From the cell containing the given text, extract its center point as (x, y) coordinate. 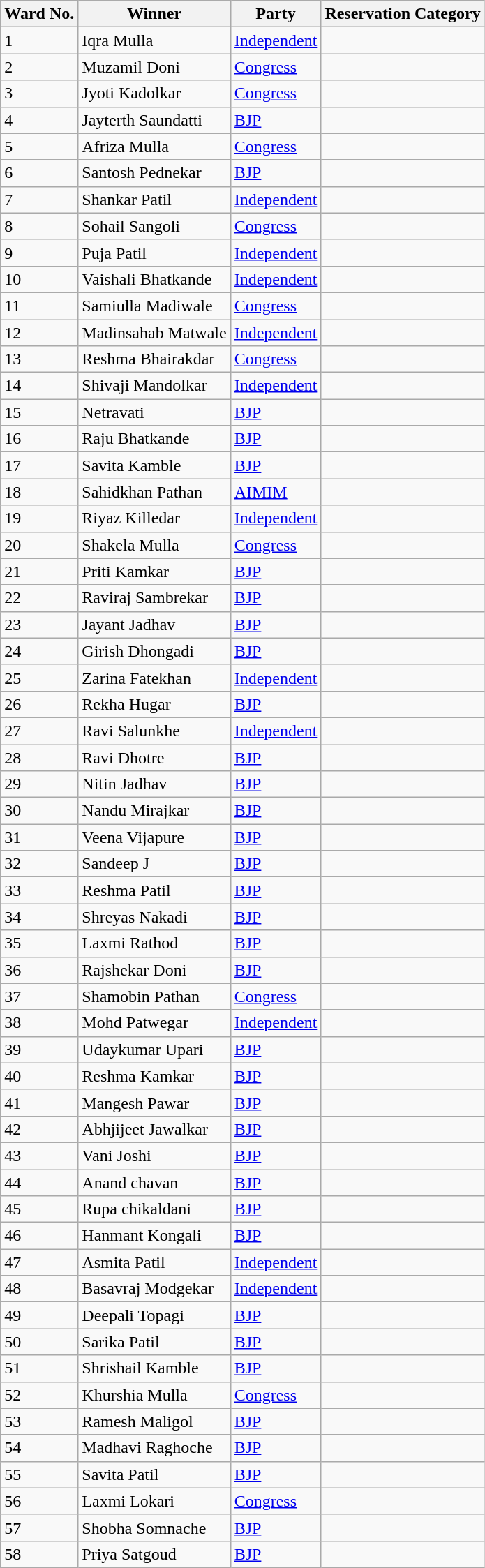
3 (39, 94)
Rajshekar Doni (154, 970)
Shamobin Pathan (154, 996)
Savita Kamble (154, 465)
Veena Vijapure (154, 837)
Udaykumar Upari (154, 1050)
11 (39, 306)
28 (39, 757)
Sandeep J (154, 864)
Shivaji Mandolkar (154, 386)
Reservation Category (403, 14)
Winner (154, 14)
Iqra Mulla (154, 40)
45 (39, 1209)
42 (39, 1129)
Afriza Mulla (154, 147)
Priti Kamkar (154, 572)
Sahidkhan Pathan (154, 492)
Reshma Kamkar (154, 1076)
17 (39, 465)
Abhjijeet Jawalkar (154, 1129)
44 (39, 1183)
Khurshia Mulla (154, 1395)
25 (39, 678)
41 (39, 1103)
Anand chavan (154, 1183)
Asmita Patil (154, 1262)
29 (39, 784)
24 (39, 651)
Madinsahab Matwale (154, 333)
Ravi Dhotre (154, 757)
Shakela Mulla (154, 545)
7 (39, 200)
Puja Patil (154, 253)
Shankar Patil (154, 200)
Jayant Jadhav (154, 625)
Jayterth Saundatti (154, 120)
38 (39, 1023)
1 (39, 40)
53 (39, 1421)
Muzamil Doni (154, 67)
Mohd Patwegar (154, 1023)
Rupa chikaldani (154, 1209)
52 (39, 1395)
50 (39, 1342)
Samiulla Madiwale (154, 306)
Raviraj Sambrekar (154, 598)
35 (39, 943)
18 (39, 492)
8 (39, 226)
Zarina Fatekhan (154, 678)
26 (39, 704)
Santosh Pednekar (154, 173)
Shreyas Nakadi (154, 917)
12 (39, 333)
16 (39, 439)
Sarika Patil (154, 1342)
Shrishail Kamble (154, 1368)
21 (39, 572)
36 (39, 970)
Reshma Bhairakdar (154, 359)
31 (39, 837)
Savita Patil (154, 1474)
Ravi Salunkhe (154, 731)
48 (39, 1289)
47 (39, 1262)
Nandu Mirajkar (154, 811)
27 (39, 731)
40 (39, 1076)
19 (39, 518)
Reshma Patil (154, 890)
32 (39, 864)
Nitin Jadhav (154, 784)
15 (39, 412)
Girish Dhongadi (154, 651)
54 (39, 1448)
10 (39, 279)
Laxmi Lokari (154, 1501)
34 (39, 917)
39 (39, 1050)
5 (39, 147)
Ramesh Maligol (154, 1421)
30 (39, 811)
Hanmant Kongali (154, 1236)
Deepali Topagi (154, 1315)
9 (39, 253)
2 (39, 67)
58 (39, 1554)
Ward No. (39, 14)
56 (39, 1501)
Basavraj Modgekar (154, 1289)
AIMIM (276, 492)
Madhavi Raghoche (154, 1448)
Laxmi Rathod (154, 943)
46 (39, 1236)
Mangesh Pawar (154, 1103)
23 (39, 625)
37 (39, 996)
Party (276, 14)
Priya Satgoud (154, 1554)
43 (39, 1156)
20 (39, 545)
33 (39, 890)
49 (39, 1315)
Sohail Sangoli (154, 226)
Shobha Somnache (154, 1528)
Vani Joshi (154, 1156)
Riyaz Killedar (154, 518)
Netravati (154, 412)
13 (39, 359)
Jyoti Kadolkar (154, 94)
57 (39, 1528)
14 (39, 386)
4 (39, 120)
Vaishali Bhatkande (154, 279)
22 (39, 598)
Raju Bhatkande (154, 439)
51 (39, 1368)
6 (39, 173)
Rekha Hugar (154, 704)
55 (39, 1474)
